Detect which cell encompasses the target text, then output its (X, Y) center coordinate. 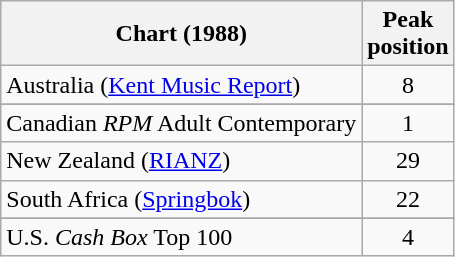
Chart (1988) (182, 34)
8 (408, 85)
Peakposition (408, 34)
New Zealand (RIANZ) (182, 161)
29 (408, 161)
South Africa (Springbok) (182, 199)
1 (408, 123)
Australia (Kent Music Report) (182, 85)
Canadian RPM Adult Contemporary (182, 123)
U.S. Cash Box Top 100 (182, 237)
4 (408, 237)
22 (408, 199)
